Find where the given text appears and provide that cell's center as [x, y] coordinate. 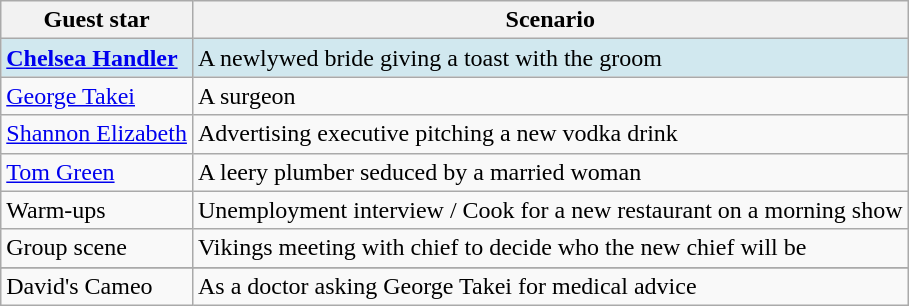
David's Cameo [97, 286]
Chelsea Handler [97, 58]
Vikings meeting with chief to decide who the new chief will be [550, 248]
Guest star [97, 20]
A newlywed bride giving a toast with the groom [550, 58]
A leery plumber seduced by a married woman [550, 172]
A surgeon [550, 96]
Shannon Elizabeth [97, 134]
Advertising executive pitching a new vodka drink [550, 134]
As a doctor asking George Takei for medical advice [550, 286]
Warm-ups [97, 210]
Group scene [97, 248]
Unemployment interview / Cook for a new restaurant on a morning show [550, 210]
Scenario [550, 20]
George Takei [97, 96]
Tom Green [97, 172]
